From the cell containing the given text, extract its center point as [X, Y] coordinate. 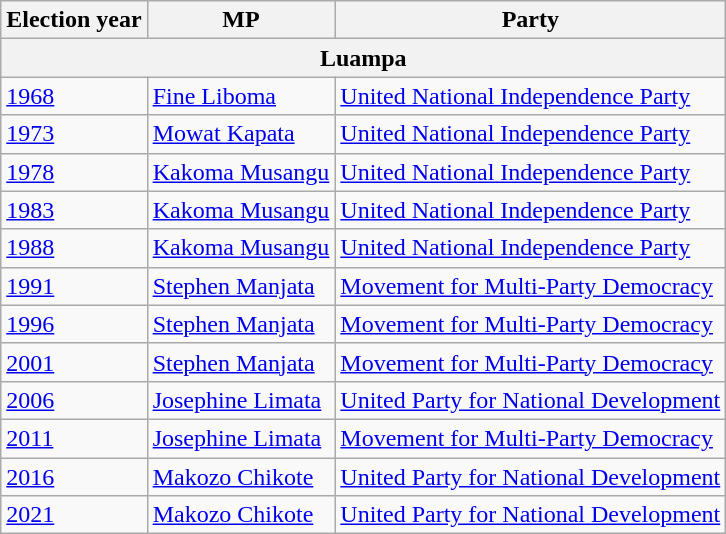
Election year [74, 20]
2006 [74, 400]
1983 [74, 210]
1973 [74, 134]
1991 [74, 286]
1988 [74, 248]
1978 [74, 172]
Mowat Kapata [241, 134]
2021 [74, 515]
2011 [74, 438]
Fine Liboma [241, 96]
1996 [74, 324]
Party [530, 20]
2001 [74, 362]
1968 [74, 96]
Luampa [364, 58]
2016 [74, 477]
MP [241, 20]
